Detect which cell encompasses the target text, then output its (x, y) center coordinate. 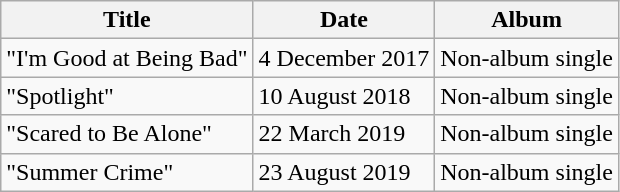
23 August 2019 (344, 172)
Title (127, 20)
22 March 2019 (344, 134)
"Spotlight" (127, 96)
"Summer Crime" (127, 172)
10 August 2018 (344, 96)
"Scared to Be Alone" (127, 134)
Date (344, 20)
Album (527, 20)
4 December 2017 (344, 58)
"I'm Good at Being Bad" (127, 58)
